Determine the [x, y] coordinate at the center of the cell enclosing the given text.  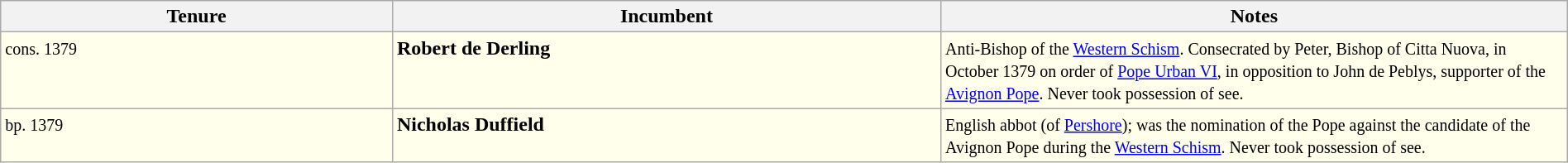
Tenure [197, 17]
bp. 1379 [197, 136]
cons. 1379 [197, 70]
Notes [1254, 17]
Robert de Derling [667, 70]
Incumbent [667, 17]
Nicholas Duffield [667, 136]
